Determine the [X, Y] coordinate at the center of the cell enclosing the given text.  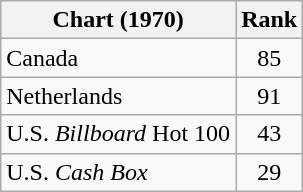
U.S. Billboard Hot 100 [118, 134]
29 [270, 172]
91 [270, 96]
Canada [118, 58]
Chart (1970) [118, 20]
U.S. Cash Box [118, 172]
Rank [270, 20]
85 [270, 58]
43 [270, 134]
Netherlands [118, 96]
